Scan for the cell matching the given text and deliver its (X, Y) coordinate at center. 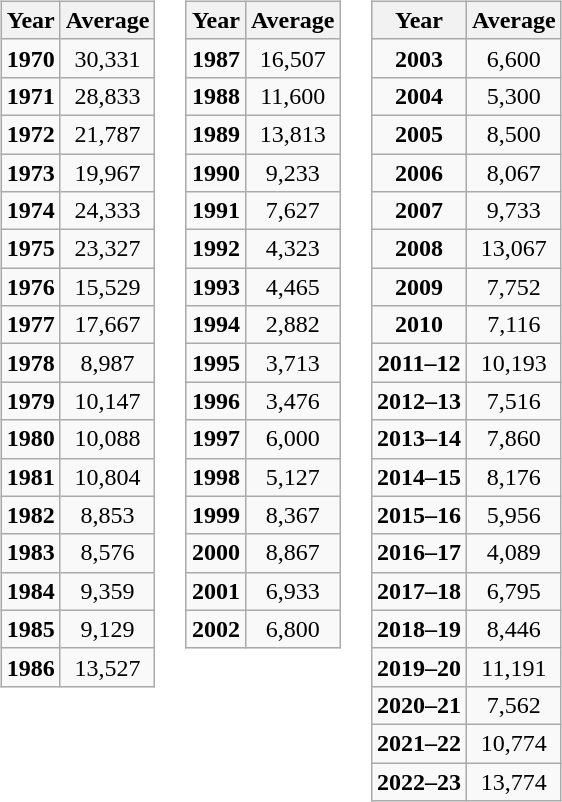
3,476 (292, 401)
1981 (30, 477)
1982 (30, 515)
24,333 (108, 211)
2012–13 (420, 401)
2017–18 (420, 591)
2013–14 (420, 439)
7,116 (514, 325)
1978 (30, 363)
8,446 (514, 629)
3,713 (292, 363)
21,787 (108, 134)
1996 (216, 401)
7,627 (292, 211)
11,600 (292, 96)
1976 (30, 287)
2008 (420, 249)
1990 (216, 173)
1995 (216, 363)
8,067 (514, 173)
2010 (420, 325)
1991 (216, 211)
2001 (216, 591)
2019–20 (420, 667)
2015–16 (420, 515)
8,367 (292, 515)
10,147 (108, 401)
2005 (420, 134)
2020–21 (420, 705)
1970 (30, 58)
10,774 (514, 743)
15,529 (108, 287)
1983 (30, 553)
1972 (30, 134)
2004 (420, 96)
30,331 (108, 58)
4,465 (292, 287)
2007 (420, 211)
2022–23 (420, 781)
28,833 (108, 96)
7,516 (514, 401)
19,967 (108, 173)
7,752 (514, 287)
2,882 (292, 325)
1971 (30, 96)
5,956 (514, 515)
1974 (30, 211)
1992 (216, 249)
17,667 (108, 325)
13,774 (514, 781)
8,500 (514, 134)
1997 (216, 439)
7,562 (514, 705)
8,853 (108, 515)
7,860 (514, 439)
2006 (420, 173)
11,191 (514, 667)
1986 (30, 667)
6,600 (514, 58)
1977 (30, 325)
2002 (216, 629)
6,795 (514, 591)
8,576 (108, 553)
2021–22 (420, 743)
5,127 (292, 477)
8,987 (108, 363)
6,800 (292, 629)
2018–19 (420, 629)
1998 (216, 477)
1975 (30, 249)
9,733 (514, 211)
1985 (30, 629)
1999 (216, 515)
4,089 (514, 553)
1989 (216, 134)
1973 (30, 173)
5,300 (514, 96)
1994 (216, 325)
1993 (216, 287)
9,129 (108, 629)
1979 (30, 401)
1984 (30, 591)
13,527 (108, 667)
16,507 (292, 58)
2016–17 (420, 553)
10,193 (514, 363)
13,813 (292, 134)
1988 (216, 96)
9,233 (292, 173)
2014–15 (420, 477)
2000 (216, 553)
13,067 (514, 249)
23,327 (108, 249)
8,867 (292, 553)
2003 (420, 58)
1980 (30, 439)
4,323 (292, 249)
10,088 (108, 439)
6,000 (292, 439)
8,176 (514, 477)
2011–12 (420, 363)
2009 (420, 287)
9,359 (108, 591)
10,804 (108, 477)
6,933 (292, 591)
1987 (216, 58)
